Provide the (x, y) coordinate of the cell's center where the given text is located.  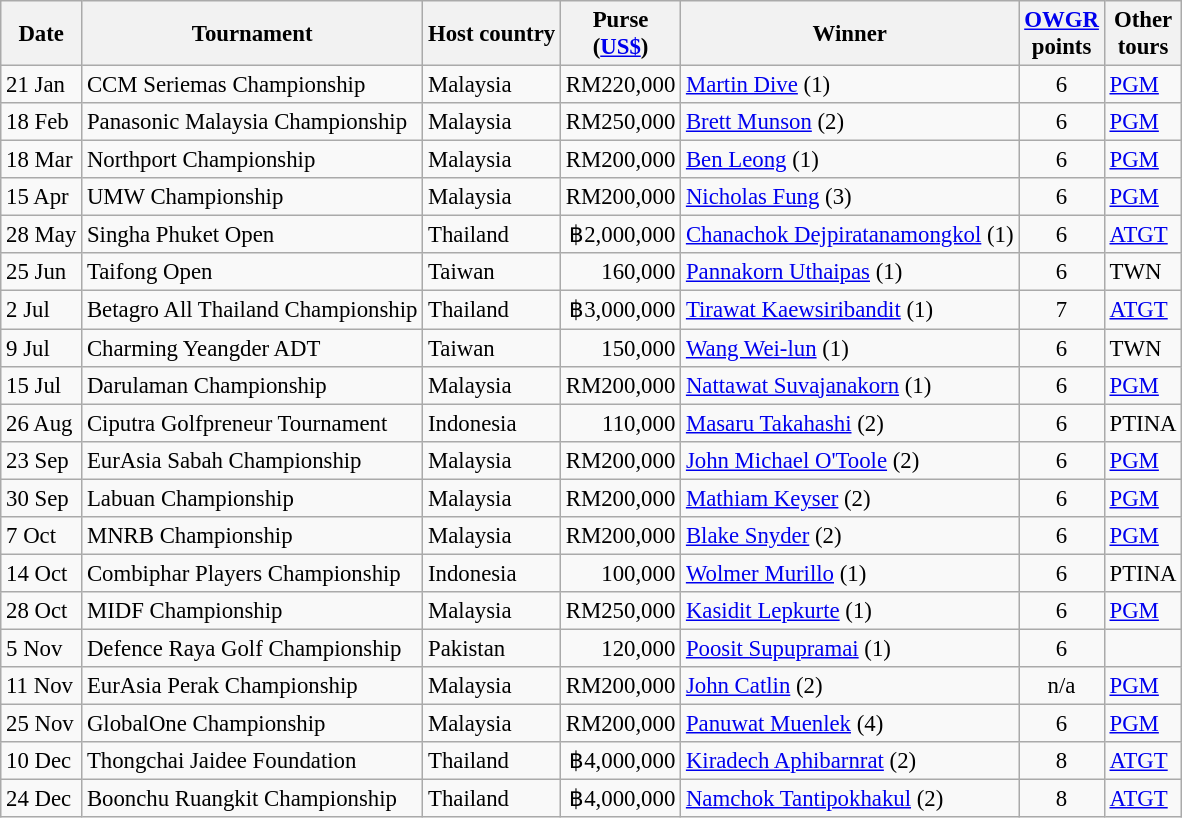
25 Jun (42, 273)
Betagro All Thailand Championship (252, 310)
10 Dec (42, 761)
RM220,000 (620, 85)
Combiphar Players Championship (252, 573)
UMW Championship (252, 197)
Othertours (1143, 34)
Purse(US$) (620, 34)
Boonchu Ruangkit Championship (252, 799)
160,000 (620, 273)
Defence Raya Golf Championship (252, 648)
Namchok Tantipokhakul (2) (850, 799)
OWGRpoints (1062, 34)
26 Aug (42, 423)
฿3,000,000 (620, 310)
Labuan Championship (252, 498)
30 Sep (42, 498)
18 Mar (42, 160)
5 Nov (42, 648)
7 (1062, 310)
Masaru Takahashi (2) (850, 423)
Charming Yeangder ADT (252, 348)
Kiradech Aphibarnrat (2) (850, 761)
Poosit Supupramai (1) (850, 648)
120,000 (620, 648)
Martin Dive (1) (850, 85)
Winner (850, 34)
฿2,000,000 (620, 235)
EurAsia Sabah Championship (252, 460)
11 Nov (42, 686)
Wolmer Murillo (1) (850, 573)
MNRB Championship (252, 536)
Panuwat Muenlek (4) (850, 724)
Nicholas Fung (3) (850, 197)
150,000 (620, 348)
Tirawat Kaewsiribandit (1) (850, 310)
n/a (1062, 686)
Kasidit Lepkurte (1) (850, 611)
Pannakorn Uthaipas (1) (850, 273)
John Catlin (2) (850, 686)
21 Jan (42, 85)
15 Apr (42, 197)
110,000 (620, 423)
Pakistan (492, 648)
2 Jul (42, 310)
14 Oct (42, 573)
9 Jul (42, 348)
Northport Championship (252, 160)
18 Feb (42, 122)
25 Nov (42, 724)
24 Dec (42, 799)
Darulaman Championship (252, 385)
Brett Munson (2) (850, 122)
Date (42, 34)
Panasonic Malaysia Championship (252, 122)
Host country (492, 34)
100,000 (620, 573)
Mathiam Keyser (2) (850, 498)
CCM Seriemas Championship (252, 85)
John Michael O'Toole (2) (850, 460)
Singha Phuket Open (252, 235)
Taifong Open (252, 273)
Nattawat Suvajanakorn (1) (850, 385)
Blake Snyder (2) (850, 536)
28 Oct (42, 611)
15 Jul (42, 385)
Ciputra Golfpreneur Tournament (252, 423)
Thongchai Jaidee Foundation (252, 761)
MIDF Championship (252, 611)
23 Sep (42, 460)
GlobalOne Championship (252, 724)
Chanachok Dejpiratanamongkol (1) (850, 235)
EurAsia Perak Championship (252, 686)
7 Oct (42, 536)
Wang Wei-lun (1) (850, 348)
Tournament (252, 34)
Ben Leong (1) (850, 160)
28 May (42, 235)
